Locate the cell with the specified text and output its [X, Y] center coordinate. 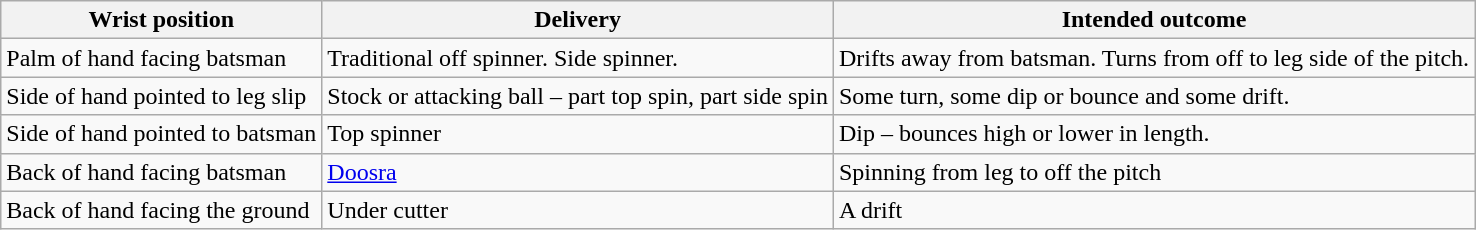
Traditional off spinner. Side spinner. [578, 58]
Doosra [578, 172]
Dip – bounces high or lower in length. [1154, 134]
Drifts away from batsman. Turns from off to leg side of the pitch. [1154, 58]
Side of hand pointed to batsman [162, 134]
Spinning from leg to off the pitch [1154, 172]
Under cutter [578, 210]
Some turn, some dip or bounce and some drift. [1154, 96]
Back of hand facing batsman [162, 172]
A drift [1154, 210]
Wrist position [162, 20]
Top spinner [578, 134]
Delivery [578, 20]
Intended outcome [1154, 20]
Palm of hand facing batsman [162, 58]
Back of hand facing the ground [162, 210]
Side of hand pointed to leg slip [162, 96]
Stock or attacking ball – part top spin, part side spin [578, 96]
